Capture the cell that displays the provided text and extract its (X, Y) central coordinate. 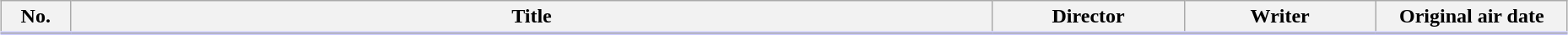
Original air date (1472, 17)
Title (532, 17)
Director (1089, 17)
No. (35, 17)
Writer (1279, 17)
